Return (x, y) of the center of cell containing provided text 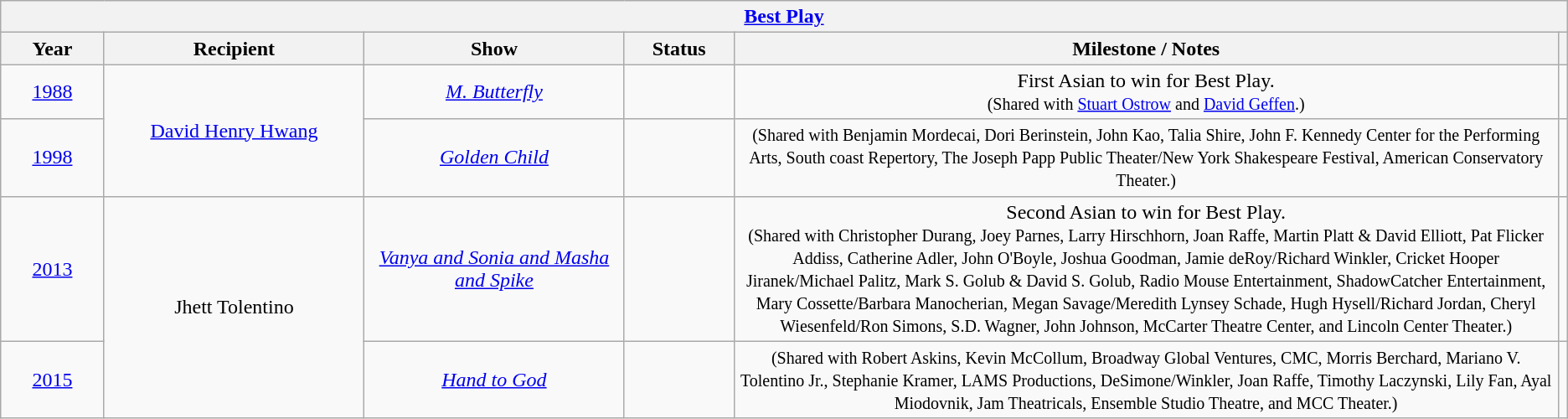
Status (678, 49)
Hand to God (494, 380)
First Asian to win for Best Play.(Shared with Stuart Ostrow and David Geffen.) (1146, 92)
David Henry Hwang (235, 131)
2013 (52, 268)
M. Butterfly (494, 92)
1998 (52, 158)
2015 (52, 380)
Golden Child (494, 158)
Best Play (784, 17)
Jhett Tolentino (235, 307)
Recipient (235, 49)
Vanya and Sonia and Masha and Spike (494, 268)
Show (494, 49)
Year (52, 49)
1988 (52, 92)
Milestone / Notes (1146, 49)
